Output the [X, Y] coordinate of the center of the cell containing the given text.  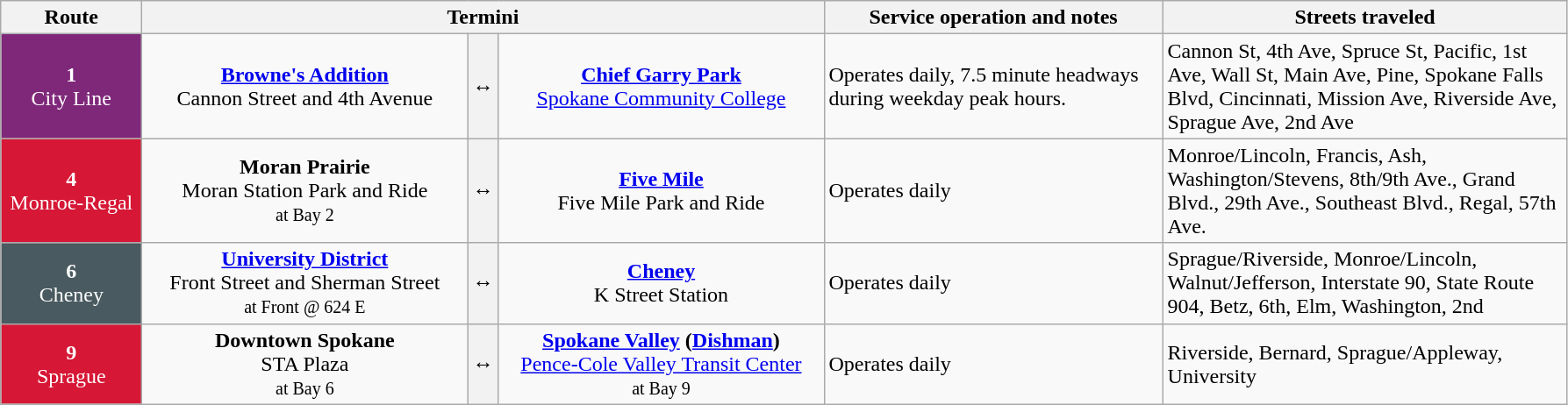
Browne's AdditionCannon Street and 4th Avenue [305, 86]
University DistrictFront Street and Sherman Streetat Front @ 624 E [305, 283]
Service operation and notes [993, 18]
Moran PrairieMoran Station Park and Rideat Bay 2 [305, 191]
Monroe/Lincoln, Francis, Ash,Washington/Stevens, 8th/9th Ave., Grand Blvd., 29th Ave., Southeast Blvd., Regal, 57th Ave. [1365, 191]
Riverside, Bernard, Sprague/Appleway, University [1365, 364]
Sprague/Riverside, Monroe/Lincoln, Walnut/Jefferson, Interstate 90, State Route 904, Betz, 6th, Elm, Washington, 2nd [1365, 283]
1City Line [72, 86]
Operates daily, 7.5 minute headways during weekday peak hours. [993, 86]
CheneyK Street Station [662, 283]
Downtown SpokaneSTA Plazaat Bay 6 [305, 364]
Spokane Valley (Dishman)Pence-Cole Valley Transit Centerat Bay 9 [662, 364]
Five MileFive Mile Park and Ride [662, 191]
Chief Garry ParkSpokane Community College [662, 86]
9Sprague [72, 364]
Route [72, 18]
Termini [483, 18]
6Cheney [72, 283]
Streets traveled [1365, 18]
4Monroe-Regal [72, 191]
